Extract the [X, Y] coordinate from the center of the cell holding the provided text.  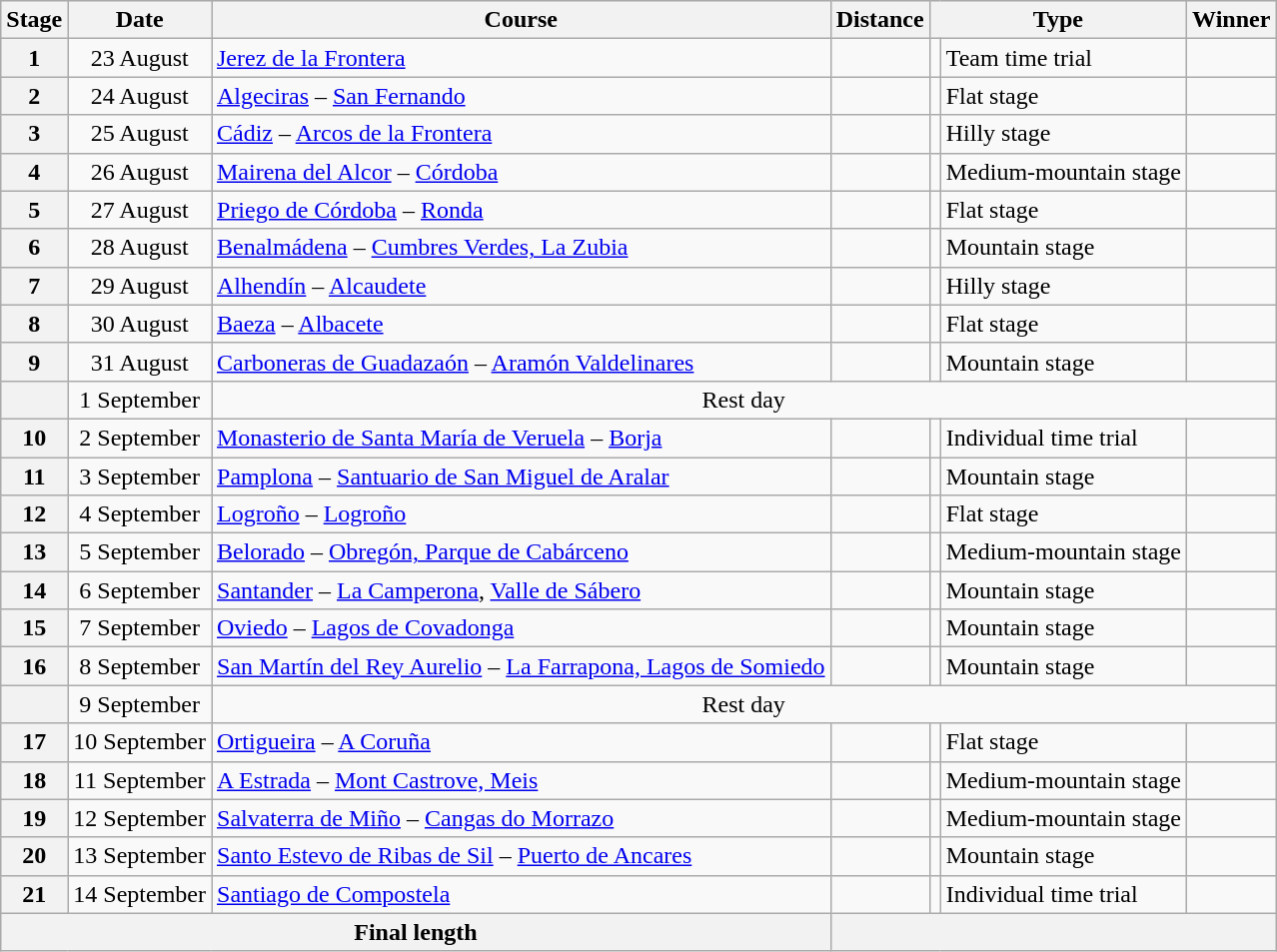
9 September [140, 704]
12 September [140, 818]
9 [34, 362]
Santiago de Compostela [522, 894]
4 September [140, 514]
14 September [140, 894]
30 August [140, 324]
8 September [140, 666]
10 [34, 438]
Team time trial [1063, 58]
Winner [1231, 20]
Final length [416, 932]
31 August [140, 362]
27 August [140, 210]
12 [34, 514]
Stage [34, 20]
A Estrada – Mont Castrove, Meis [522, 780]
San Martín del Rey Aurelio – La Farrapona, Lagos de Somiedo [522, 666]
6 September [140, 590]
Santander – La Camperona, Valle de Sábero [522, 590]
Pamplona – Santuario de San Miguel de Aralar [522, 476]
Baeza – Albacete [522, 324]
10 September [140, 742]
Alhendín – Alcaudete [522, 286]
20 [34, 856]
Distance [879, 20]
24 August [140, 96]
25 August [140, 134]
Ortigueira – A Coruña [522, 742]
Carboneras de Guadazaón – Aramón Valdelinares [522, 362]
Benalmádena – Cumbres Verdes, La Zubia [522, 248]
11 [34, 476]
Santo Estevo de Ribas de Sil – Puerto de Ancares [522, 856]
Course [522, 20]
5 September [140, 552]
Mairena del Alcor – Córdoba [522, 172]
Algeciras – San Fernando [522, 96]
Cádiz – Arcos de la Frontera [522, 134]
Belorado – Obregón, Parque de Cabárceno [522, 552]
Salvaterra de Miño – Cangas do Morrazo [522, 818]
Jerez de la Frontera [522, 58]
Monasterio de Santa María de Veruela – Borja [522, 438]
Priego de Córdoba – Ronda [522, 210]
7 September [140, 628]
13 September [140, 856]
Type [1057, 20]
4 [34, 172]
13 [34, 552]
16 [34, 666]
2 [34, 96]
15 [34, 628]
23 August [140, 58]
26 August [140, 172]
1 [34, 58]
28 August [140, 248]
19 [34, 818]
21 [34, 894]
Logroño – Logroño [522, 514]
29 August [140, 286]
2 September [140, 438]
3 [34, 134]
7 [34, 286]
Date [140, 20]
8 [34, 324]
11 September [140, 780]
Oviedo – Lagos de Covadonga [522, 628]
14 [34, 590]
6 [34, 248]
17 [34, 742]
5 [34, 210]
18 [34, 780]
1 September [140, 400]
3 September [140, 476]
